Scan for the cell matching the given text and deliver its (x, y) coordinate at center. 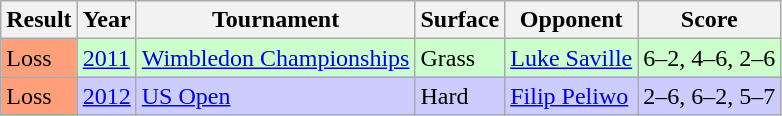
Filip Peliwo (572, 96)
2011 (106, 58)
Score (710, 20)
Grass (460, 58)
Result (39, 20)
Wimbledon Championships (276, 58)
2–6, 6–2, 5–7 (710, 96)
6–2, 4–6, 2–6 (710, 58)
Surface (460, 20)
US Open (276, 96)
2012 (106, 96)
Hard (460, 96)
Year (106, 20)
Opponent (572, 20)
Tournament (276, 20)
Luke Saville (572, 58)
